From the cell containing the given text, extract its center point as (X, Y) coordinate. 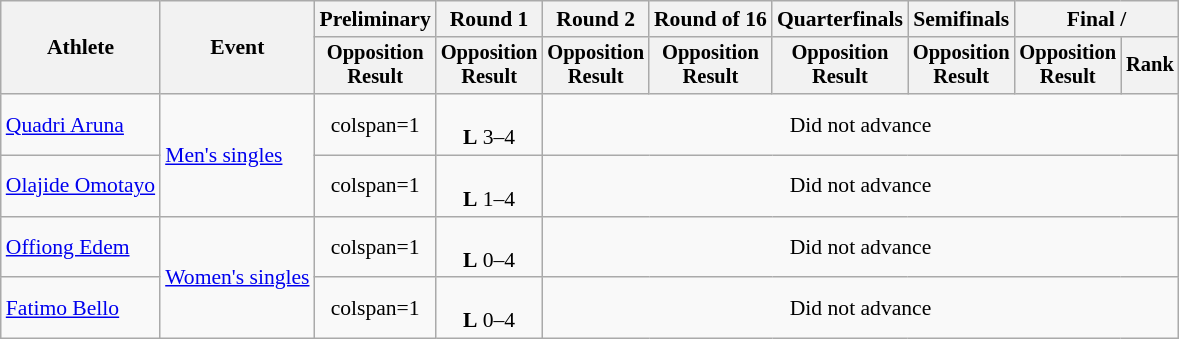
Quadri Aruna (80, 124)
Rank (1150, 66)
L 1–4 (490, 186)
Fatimo Bello (80, 308)
Round of 16 (710, 19)
Offiong Edem (80, 248)
Olajide Omotayo (80, 186)
Event (237, 48)
Final / (1096, 19)
Round 1 (490, 19)
Athlete (80, 48)
L 3–4 (490, 124)
Semifinals (962, 19)
Women's singles (237, 278)
Preliminary (376, 19)
Men's singles (237, 155)
Round 2 (596, 19)
Quarterfinals (840, 19)
